Pinpoint the cell where the given text exists, returning its [X, Y] midpoint coordinate. 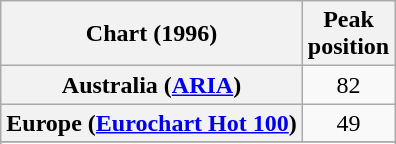
Peakposition [348, 34]
82 [348, 85]
49 [348, 123]
Chart (1996) [152, 34]
Europe (Eurochart Hot 100) [152, 123]
Australia (ARIA) [152, 85]
